Find where the given text appears and provide that cell's center as [X, Y] coordinate. 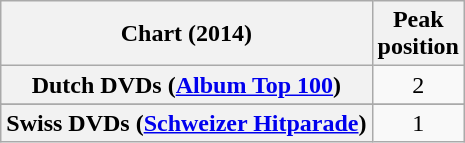
1 [418, 123]
Chart (2014) [186, 34]
Dutch DVDs (Album Top 100) [186, 85]
Peakposition [418, 34]
Swiss DVDs (Schweizer Hitparade) [186, 123]
2 [418, 85]
